Find where the given text appears and provide that cell's center as [X, Y] coordinate. 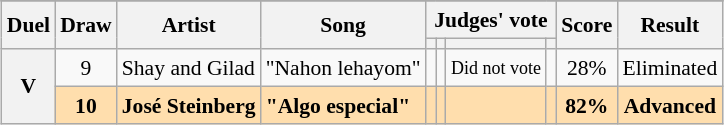
Eliminated [670, 68]
Shay and Gilad [189, 68]
10 [86, 106]
28% [586, 68]
Judges' vote [491, 20]
Result [670, 24]
"Nahon lehayom" [344, 68]
Did not vote [496, 68]
José Steinberg [189, 106]
Advanced [670, 106]
82% [586, 106]
Artist [189, 24]
V [28, 86]
"Algo especial" [344, 106]
9 [86, 68]
Duel [28, 24]
Draw [86, 24]
Song [344, 24]
Score [586, 24]
